From the cell containing the given text, extract its center point as (X, Y) coordinate. 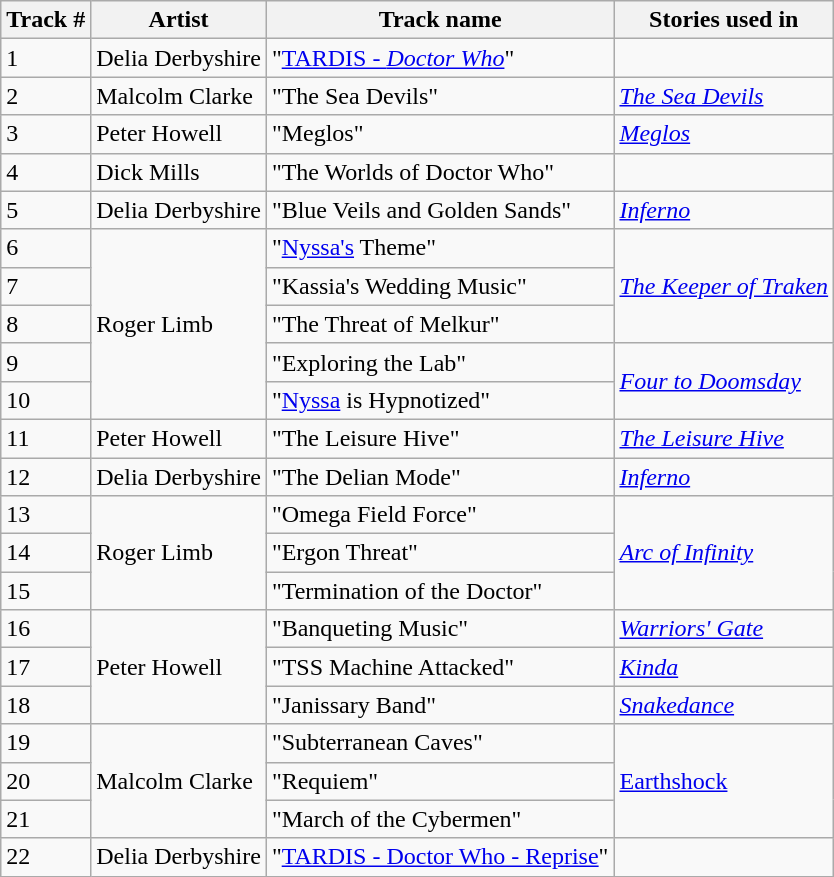
17 (46, 667)
"Nyssa is Hypnotized" (440, 400)
"The Delian Mode" (440, 477)
12 (46, 477)
"Banqueting Music" (440, 629)
Dick Mills (179, 172)
13 (46, 515)
2 (46, 96)
16 (46, 629)
11 (46, 438)
"Ergon Threat" (440, 553)
10 (46, 400)
Four to Doomsday (724, 381)
19 (46, 743)
"Kassia's Wedding Music" (440, 286)
18 (46, 705)
Stories used in (724, 20)
21 (46, 819)
6 (46, 248)
20 (46, 781)
"Janissary Band" (440, 705)
1 (46, 58)
5 (46, 210)
The Leisure Hive (724, 438)
The Sea Devils (724, 96)
"Termination of the Doctor" (440, 591)
The Keeper of Traken (724, 286)
"Blue Veils and Golden Sands" (440, 210)
"TARDIS - Doctor Who" (440, 58)
7 (46, 286)
"March of the Cybermen" (440, 819)
"Meglos" (440, 134)
Track name (440, 20)
4 (46, 172)
Kinda (724, 667)
"Exploring the Lab" (440, 362)
15 (46, 591)
"TARDIS - Doctor Who - Reprise" (440, 857)
"TSS Machine Attacked" (440, 667)
"Requiem" (440, 781)
"Nyssa's Theme" (440, 248)
"Omega Field Force" (440, 515)
Track # (46, 20)
Warriors' Gate (724, 629)
14 (46, 553)
"The Worlds of Doctor Who" (440, 172)
Artist (179, 20)
"Subterranean Caves" (440, 743)
"The Leisure Hive" (440, 438)
Arc of Infinity (724, 553)
3 (46, 134)
Snakedance (724, 705)
9 (46, 362)
22 (46, 857)
8 (46, 324)
Meglos (724, 134)
"The Sea Devils" (440, 96)
Earthshock (724, 781)
"The Threat of Melkur" (440, 324)
